Determine the (x, y) coordinate at the center of the cell enclosing the given text.  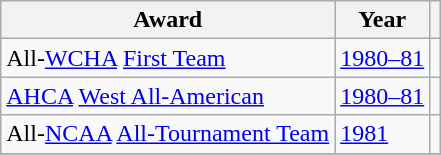
All-WCHA First Team (168, 58)
1981 (382, 134)
AHCA West All-American (168, 96)
All-NCAA All-Tournament Team (168, 134)
Award (168, 20)
Year (382, 20)
